From the cell containing the given text, extract its center point as (x, y) coordinate. 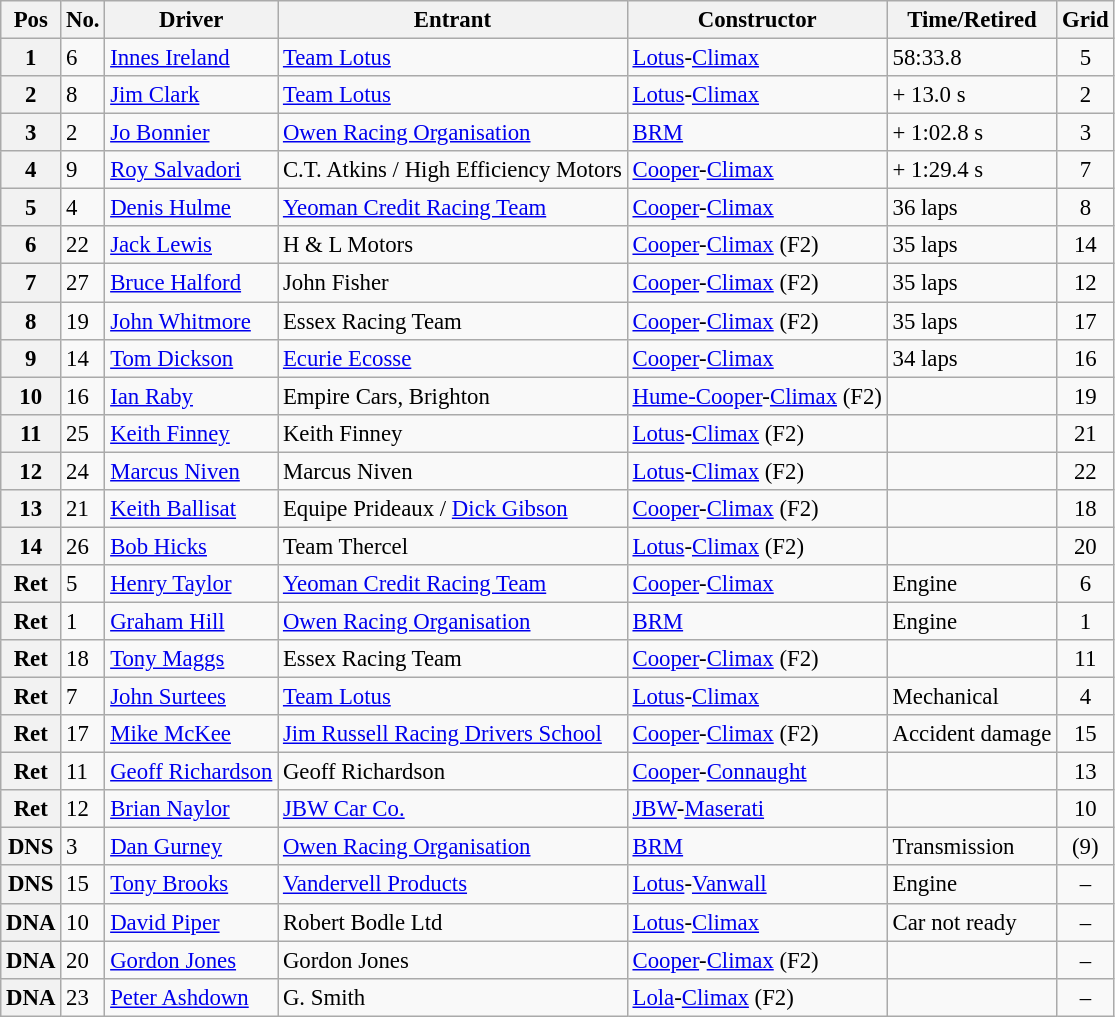
Hume-Cooper-Climax (F2) (757, 396)
Brian Naylor (192, 809)
Bruce Halford (192, 283)
JBW Car Co. (453, 809)
25 (83, 433)
Jack Lewis (192, 245)
John Fisher (453, 283)
Tony Maggs (192, 659)
26 (83, 546)
24 (83, 471)
58:33.8 (972, 58)
John Whitmore (192, 321)
Pos (31, 20)
+ 13.0 s (972, 95)
Time/Retired (972, 20)
G. Smith (453, 997)
David Piper (192, 922)
C.T. Atkins / High Efficiency Motors (453, 170)
H & L Motors (453, 245)
Peter Ashdown (192, 997)
Entrant (453, 20)
Dan Gurney (192, 847)
Jo Bonnier (192, 133)
Henry Taylor (192, 584)
Tony Brooks (192, 885)
Innes Ireland (192, 58)
27 (83, 283)
Vandervell Products (453, 885)
+ 1:29.4 s (972, 170)
Graham Hill (192, 621)
(9) (1086, 847)
Jim Russell Racing Drivers School (453, 734)
Driver (192, 20)
Cooper-Connaught (757, 772)
+ 1:02.8 s (972, 133)
Constructor (757, 20)
Mechanical (972, 697)
Ecurie Ecosse (453, 358)
Lola-Climax (F2) (757, 997)
Team Thercel (453, 546)
Transmission (972, 847)
Robert Bodle Ltd (453, 922)
36 laps (972, 208)
JBW-Maserati (757, 809)
Keith Ballisat (192, 509)
23 (83, 997)
Roy Salvadori (192, 170)
Lotus-Vanwall (757, 885)
Equipe Prideaux / Dick Gibson (453, 509)
Jim Clark (192, 95)
Grid (1086, 20)
Bob Hicks (192, 546)
Ian Raby (192, 396)
Car not ready (972, 922)
Empire Cars, Brighton (453, 396)
34 laps (972, 358)
No. (83, 20)
John Surtees (192, 697)
Tom Dickson (192, 358)
Mike McKee (192, 734)
Accident damage (972, 734)
Denis Hulme (192, 208)
